Return (x, y) of the center of cell containing provided text 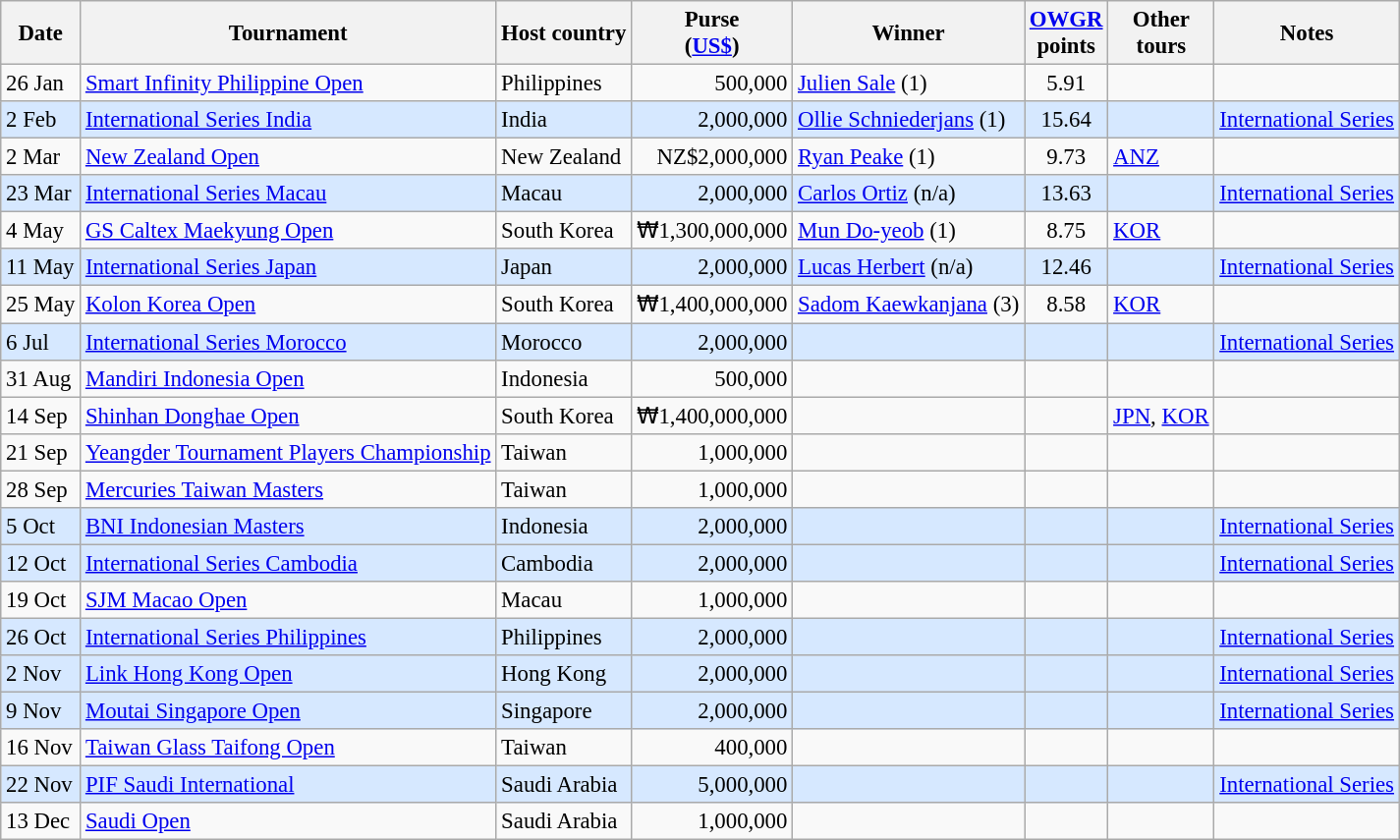
Saudi Open (289, 821)
International Series India (289, 120)
Othertours (1161, 33)
9 Nov (41, 711)
14 Sep (41, 416)
5,000,000 (712, 785)
Hong Kong (564, 674)
13 Dec (41, 821)
Winner (909, 33)
19 Oct (41, 600)
5 Oct (41, 527)
India (564, 120)
16 Nov (41, 748)
Mun Do-yeob (1) (909, 231)
21 Sep (41, 452)
International Series Macau (289, 194)
Purse(US$) (712, 33)
23 Mar (41, 194)
Japan (564, 268)
JPN, KOR (1161, 416)
26 Oct (41, 637)
Mercuries Taiwan Masters (289, 489)
Singapore (564, 711)
25 May (41, 305)
13.63 (1067, 194)
4 May (41, 231)
Carlos Ortiz (n/a) (909, 194)
Ryan Peake (1) (909, 157)
GS Caltex Maekyung Open (289, 231)
Tournament (289, 33)
International Series Philippines (289, 637)
Taiwan Glass Taifong Open (289, 748)
2 Mar (41, 157)
Smart Infinity Philippine Open (289, 84)
8.75 (1067, 231)
400,000 (712, 748)
₩1,300,000,000 (712, 231)
9.73 (1067, 157)
Ollie Schniederjans (1) (909, 120)
26 Jan (41, 84)
Host country (564, 33)
International Series Japan (289, 268)
Kolon Korea Open (289, 305)
Link Hong Kong Open (289, 674)
International Series Cambodia (289, 563)
Julien Sale (1) (909, 84)
12 Oct (41, 563)
2 Nov (41, 674)
New Zealand (564, 157)
Date (41, 33)
Moutai Singapore Open (289, 711)
SJM Macao Open (289, 600)
31 Aug (41, 378)
ANZ (1161, 157)
15.64 (1067, 120)
8.58 (1067, 305)
International Series Morocco (289, 342)
OWGRpoints (1067, 33)
Cambodia (564, 563)
12.46 (1067, 268)
BNI Indonesian Masters (289, 527)
Shinhan Donghae Open (289, 416)
New Zealand Open (289, 157)
6 Jul (41, 342)
5.91 (1067, 84)
Mandiri Indonesia Open (289, 378)
Sadom Kaewkanjana (3) (909, 305)
Lucas Herbert (n/a) (909, 268)
11 May (41, 268)
22 Nov (41, 785)
NZ$2,000,000 (712, 157)
Notes (1307, 33)
2 Feb (41, 120)
28 Sep (41, 489)
Morocco (564, 342)
Yeangder Tournament Players Championship (289, 452)
PIF Saudi International (289, 785)
